Extract the (X, Y) coordinate from the center of the cell holding the provided text.  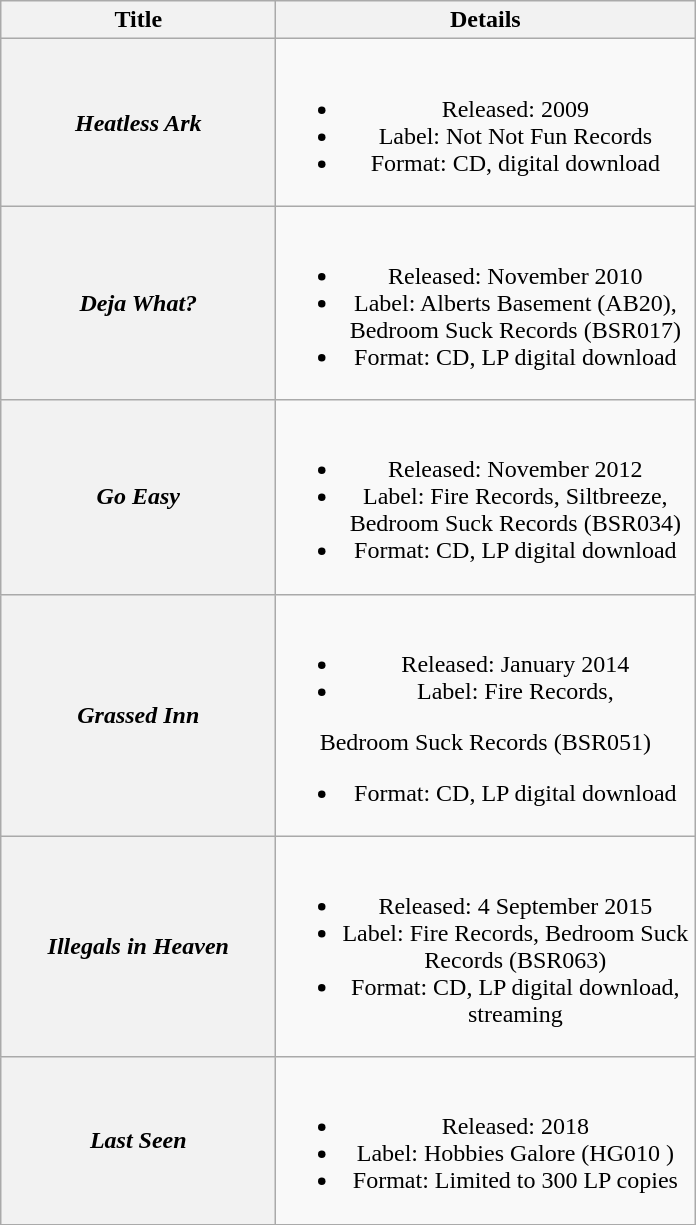
Released: 4 September 2015Label: Fire Records, Bedroom Suck Records (BSR063)Format: CD, LP digital download, streaming (486, 946)
Released: 2009Label: Not Not Fun RecordsFormat: CD, digital download (486, 122)
Grassed Inn (138, 715)
Released: 2018Label: Hobbies Galore (HG010 )Format: Limited to 300 LP copies (486, 1140)
Heatless Ark (138, 122)
Released: January 2014Label: Fire Records,Bedroom Suck Records (BSR051)Format: CD, LP digital download (486, 715)
Title (138, 20)
Details (486, 20)
Deja What? (138, 303)
Illegals in Heaven (138, 946)
Go Easy (138, 497)
Last Seen (138, 1140)
Released: November 2012Label: Fire Records, Siltbreeze, Bedroom Suck Records (BSR034)Format: CD, LP digital download (486, 497)
Released: November 2010Label: Alberts Basement (AB20), Bedroom Suck Records (BSR017)Format: CD, LP digital download (486, 303)
